Detect which cell encompasses the target text, then output its [x, y] center coordinate. 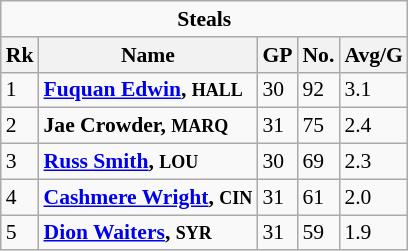
Name [148, 55]
2 [20, 126]
3 [20, 162]
92 [318, 90]
Dion Waiters, SYR [148, 233]
1.9 [373, 233]
No. [318, 55]
2.3 [373, 162]
GP [277, 55]
3.1 [373, 90]
Cashmere Wright, CIN [148, 197]
Jae Crowder, MARQ [148, 126]
5 [20, 233]
59 [318, 233]
69 [318, 162]
1 [20, 90]
4 [20, 197]
Steals [204, 19]
Avg/G [373, 55]
Rk [20, 55]
Fuquan Edwin, HALL [148, 90]
75 [318, 126]
Russ Smith, LOU [148, 162]
2.0 [373, 197]
2.4 [373, 126]
61 [318, 197]
